Locate the cell with the specified text and output its (X, Y) center coordinate. 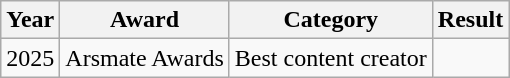
2025 (30, 58)
Arsmate Awards (145, 58)
Year (30, 20)
Best content creator (330, 58)
Result (470, 20)
Award (145, 20)
Category (330, 20)
